Return (x, y) of the center of cell containing provided text 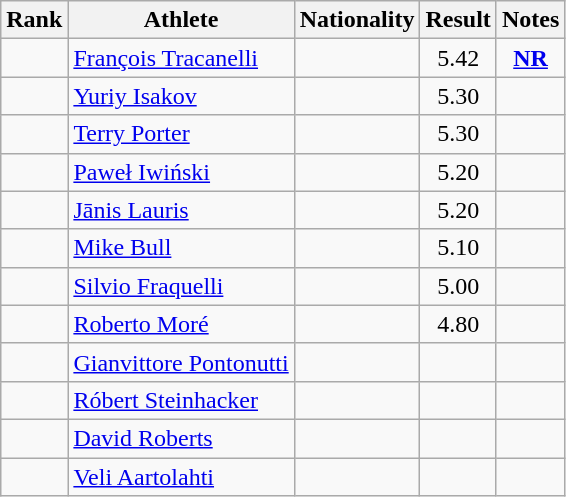
Athlete (181, 20)
NR (530, 58)
Veli Aartolahti (181, 477)
Notes (530, 20)
Paweł Iwiński (181, 172)
Yuriy Isakov (181, 96)
Rank (34, 20)
5.00 (458, 286)
Roberto Moré (181, 324)
Nationality (357, 20)
Terry Porter (181, 134)
4.80 (458, 324)
Gianvittore Pontonutti (181, 362)
François Tracanelli (181, 58)
Róbert Steinhacker (181, 400)
5.10 (458, 248)
Jānis Lauris (181, 210)
5.42 (458, 58)
David Roberts (181, 438)
Mike Bull (181, 248)
Result (458, 20)
Silvio Fraquelli (181, 286)
